Return [x, y] of the center of cell containing provided text 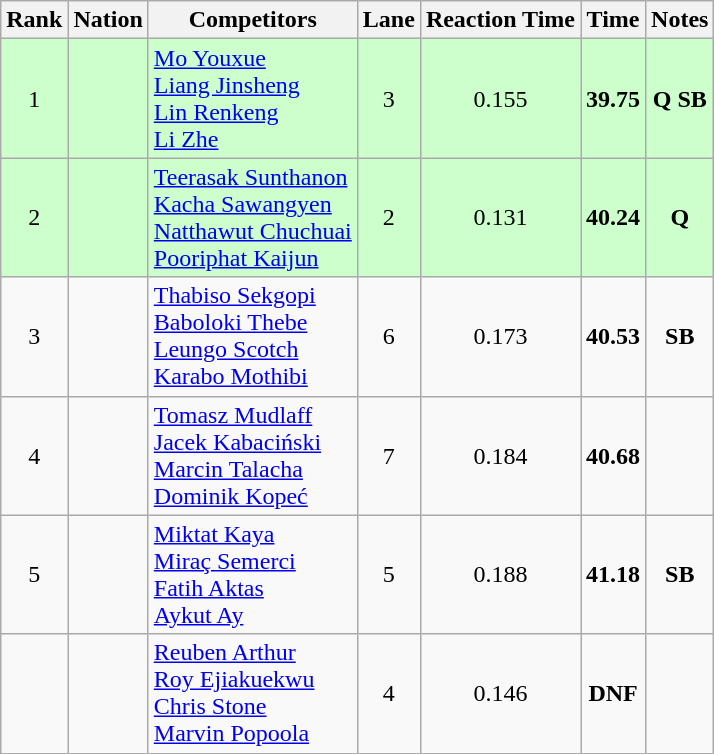
6 [388, 336]
0.146 [500, 694]
Rank [34, 20]
Time [614, 20]
40.53 [614, 336]
0.173 [500, 336]
Q SB [680, 98]
0.188 [500, 574]
0.131 [500, 218]
7 [388, 456]
40.24 [614, 218]
0.155 [500, 98]
0.184 [500, 456]
Tomasz MudlaffJacek KabacińskiMarcin TalachaDominik Kopeć [252, 456]
39.75 [614, 98]
Lane [388, 20]
Nation [108, 20]
Reuben ArthurRoy EjiakuekwuChris StoneMarvin Popoola [252, 694]
DNF [614, 694]
41.18 [614, 574]
Miktat KayaMiraç SemerciFatih AktasAykut Ay [252, 574]
1 [34, 98]
Teerasak SunthanonKacha SawangyenNatthawut ChuchuaiPooriphat Kaijun [252, 218]
Reaction Time [500, 20]
Thabiso SekgopiBaboloki ThebeLeungo ScotchKarabo Mothibi [252, 336]
Q [680, 218]
Notes [680, 20]
Mo YouxueLiang JinshengLin RenkengLi Zhe [252, 98]
Competitors [252, 20]
40.68 [614, 456]
